Determine the (X, Y) coordinate at the center of the cell enclosing the given text.  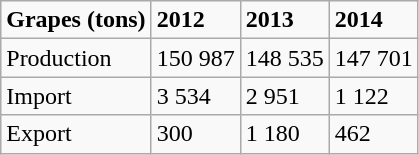
462 (374, 134)
2012 (196, 20)
147 701 (374, 58)
2013 (284, 20)
1 122 (374, 96)
300 (196, 134)
2 951 (284, 96)
2014 (374, 20)
Export (76, 134)
3 534 (196, 96)
150 987 (196, 58)
Import (76, 96)
Grapes (tons) (76, 20)
1 180 (284, 134)
148 535 (284, 58)
Production (76, 58)
